Pinpoint the cell where the given text exists, returning its [x, y] midpoint coordinate. 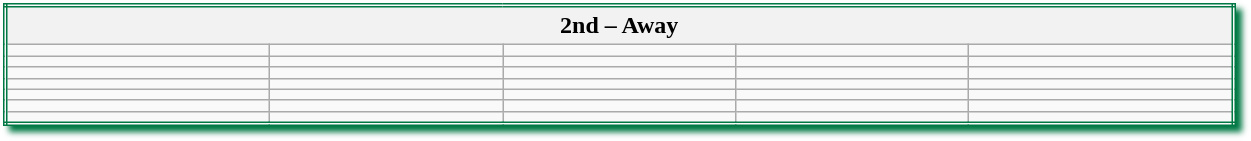
2nd – Away [619, 25]
